Search for the cell housing the specified text and yield its [X, Y] center coordinate. 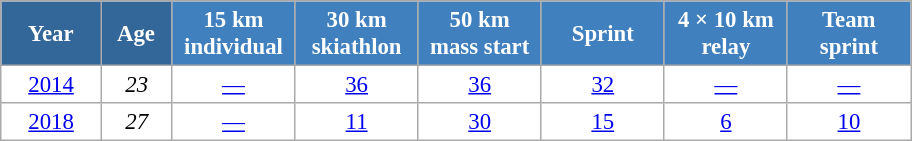
10 [848, 122]
Team sprint [848, 34]
23 [136, 85]
2018 [52, 122]
32 [602, 85]
27 [136, 122]
15 km individual [234, 34]
6 [726, 122]
30 [480, 122]
4 × 10 km relay [726, 34]
50 km mass start [480, 34]
2014 [52, 85]
Sprint [602, 34]
Age [136, 34]
11 [356, 122]
30 km skiathlon [356, 34]
15 [602, 122]
Year [52, 34]
